For the text-containing cell, return its midpoint in (X, Y) coordinate format. 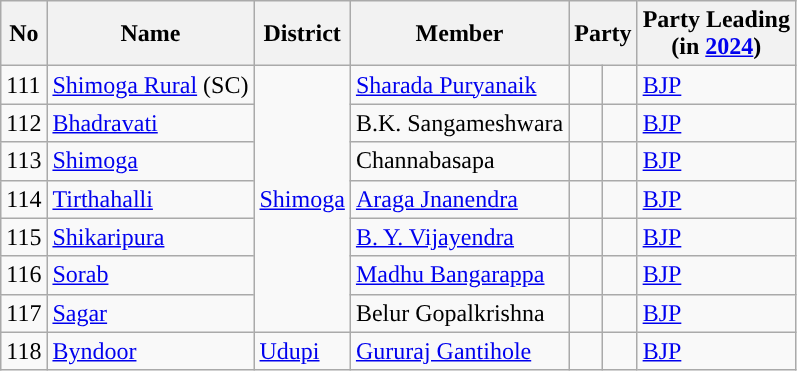
Sharada Puryanaik (459, 85)
116 (24, 275)
Name (150, 34)
Byndoor (150, 351)
Shimoga Rural (SC) (150, 85)
113 (24, 161)
No (24, 34)
111 (24, 85)
Tirthahalli (150, 199)
Party (603, 34)
Party Leading(in 2024) (716, 34)
115 (24, 237)
Bhadravati (150, 123)
Belur Gopalkrishna (459, 313)
District (302, 34)
Member (459, 34)
Shikaripura (150, 237)
B. Y. Vijayendra (459, 237)
114 (24, 199)
Sorab (150, 275)
117 (24, 313)
B.K. Sangameshwara (459, 123)
Gururaj Gantihole (459, 351)
112 (24, 123)
Madhu Bangarappa (459, 275)
118 (24, 351)
Sagar (150, 313)
Channabasapa (459, 161)
Araga Jnanendra (459, 199)
Udupi (302, 351)
